Pinpoint the cell where the given text exists, returning its [X, Y] midpoint coordinate. 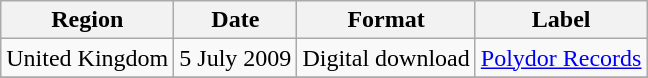
Region [88, 20]
Label [561, 20]
5 July 2009 [236, 58]
Format [386, 20]
Digital download [386, 58]
United Kingdom [88, 58]
Date [236, 20]
Polydor Records [561, 58]
